Pinpoint the cell where the given text exists, returning its (X, Y) midpoint coordinate. 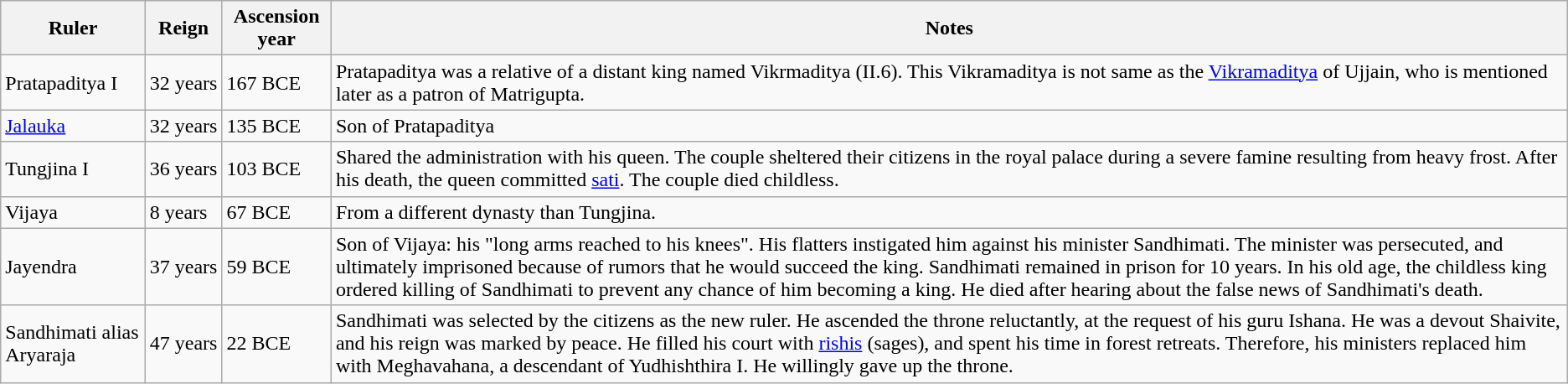
22 BCE (276, 344)
103 BCE (276, 169)
167 BCE (276, 82)
Jalauka (74, 126)
From a different dynasty than Tungjina. (949, 212)
Vijaya (74, 212)
Reign (183, 29)
36 years (183, 169)
Sandhimati alias Aryaraja (74, 344)
59 BCE (276, 267)
8 years (183, 212)
67 BCE (276, 212)
Ascension year (276, 29)
135 BCE (276, 126)
Son of Pratapaditya (949, 126)
Notes (949, 29)
Tungjina I (74, 169)
37 years (183, 267)
Ruler (74, 29)
Pratapaditya I (74, 82)
Jayendra (74, 267)
47 years (183, 344)
